From the cell containing the given text, extract its center point as (x, y) coordinate. 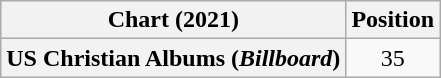
35 (393, 58)
Chart (2021) (174, 20)
Position (393, 20)
US Christian Albums (Billboard) (174, 58)
